For the text-containing cell, return its midpoint in [X, Y] coordinate format. 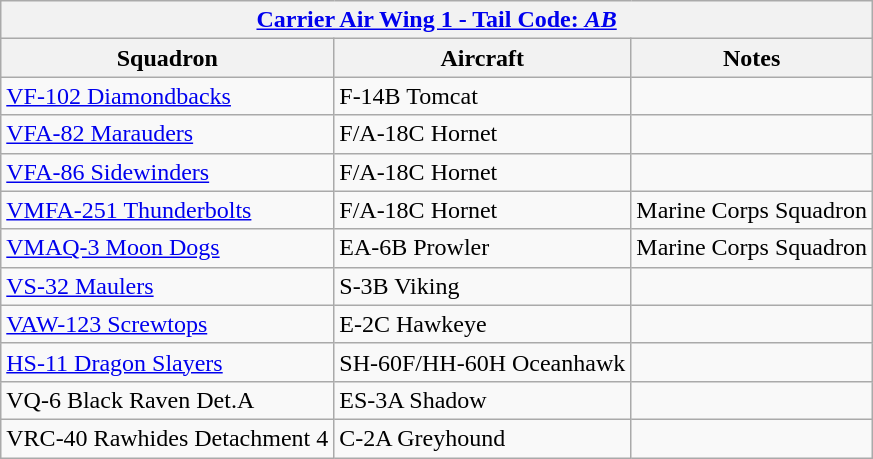
HS-11 Dragon Slayers [168, 362]
VS-32 Maulers [168, 286]
Notes [752, 58]
VRC-40 Rawhides Detachment 4 [168, 438]
EA-6B Prowler [482, 248]
C-2A Greyhound [482, 438]
VMFA-251 Thunderbolts [168, 210]
E-2C Hawkeye [482, 324]
F-14B Tomcat [482, 96]
VFA-82 Marauders [168, 134]
VQ-6 Black Raven Det.A [168, 400]
Squadron [168, 58]
ES-3A Shadow [482, 400]
VAW-123 Screwtops [168, 324]
VMAQ-3 Moon Dogs [168, 248]
S-3B Viking [482, 286]
VFA-86 Sidewinders [168, 172]
Aircraft [482, 58]
SH-60F/HH-60H Oceanhawk [482, 362]
VF-102 Diamondbacks [168, 96]
Carrier Air Wing 1 - Tail Code: AB [437, 20]
